Output the [X, Y] coordinate of the center of the cell containing the given text.  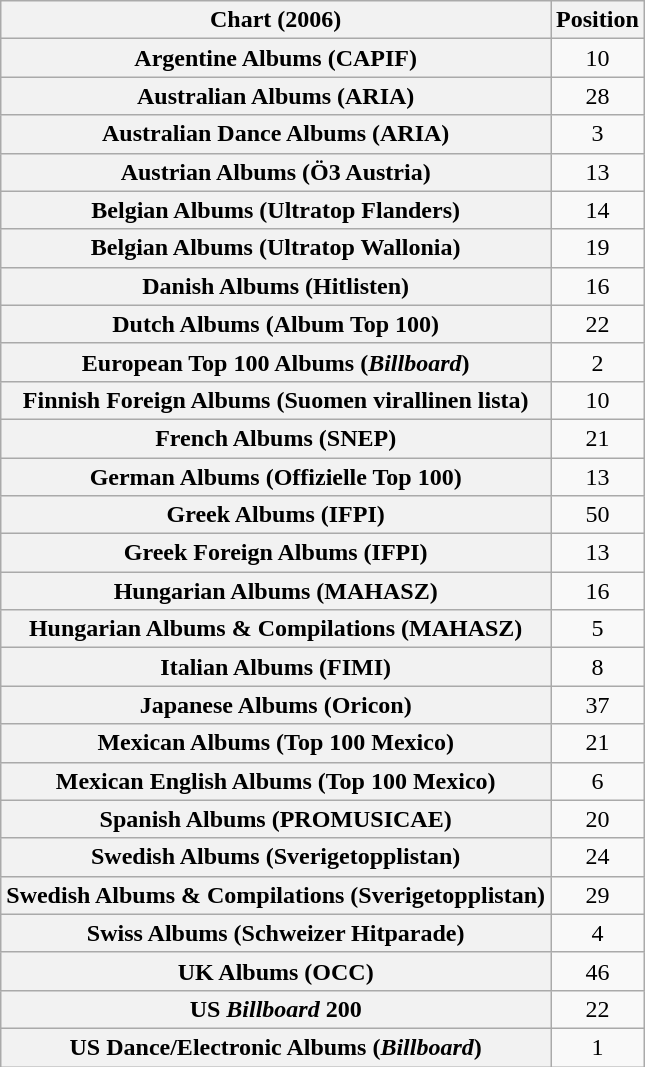
24 [598, 857]
4 [598, 933]
French Albums (SNEP) [276, 438]
Italian Albums (FIMI) [276, 667]
Dutch Albums (Album Top 100) [276, 324]
Swedish Albums (Sverigetopplistan) [276, 857]
Hungarian Albums (MAHASZ) [276, 591]
14 [598, 210]
Mexican Albums (Top 100 Mexico) [276, 743]
1 [598, 1047]
US Dance/Electronic Albums (Billboard) [276, 1047]
European Top 100 Albums (Billboard) [276, 362]
Danish Albums (Hitlisten) [276, 286]
19 [598, 248]
Position [598, 20]
German Albums (Offizielle Top 100) [276, 477]
3 [598, 134]
Mexican English Albums (Top 100 Mexico) [276, 781]
US Billboard 200 [276, 1009]
Finnish Foreign Albums (Suomen virallinen lista) [276, 400]
46 [598, 971]
5 [598, 629]
Japanese Albums (Oricon) [276, 705]
37 [598, 705]
Swiss Albums (Schweizer Hitparade) [276, 933]
Argentine Albums (CAPIF) [276, 58]
6 [598, 781]
Greek Foreign Albums (IFPI) [276, 553]
2 [598, 362]
28 [598, 96]
Chart (2006) [276, 20]
Australian Dance Albums (ARIA) [276, 134]
20 [598, 819]
50 [598, 515]
Austrian Albums (Ö3 Austria) [276, 172]
Spanish Albums (PROMUSICAE) [276, 819]
Hungarian Albums & Compilations (MAHASZ) [276, 629]
8 [598, 667]
29 [598, 895]
Belgian Albums (Ultratop Flanders) [276, 210]
Greek Albums (IFPI) [276, 515]
Belgian Albums (Ultratop Wallonia) [276, 248]
UK Albums (OCC) [276, 971]
Australian Albums (ARIA) [276, 96]
Swedish Albums & Compilations (Sverigetopplistan) [276, 895]
